Search for the cell housing the specified text and yield its [x, y] center coordinate. 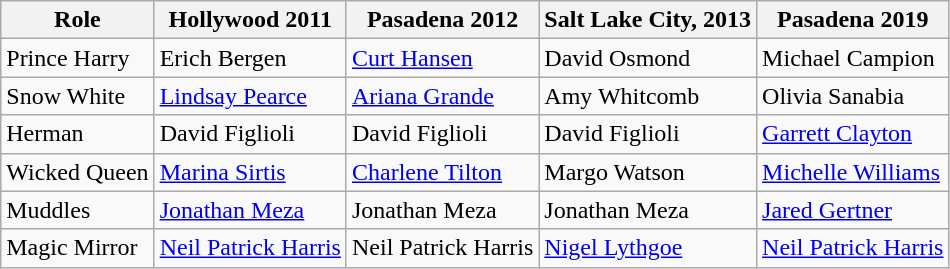
Prince Harry [78, 58]
Jared Gertner [853, 210]
Snow White [78, 96]
Charlene Tilton [442, 172]
Marina Sirtis [250, 172]
Muddles [78, 210]
Hollywood 2011 [250, 20]
Salt Lake City, 2013 [648, 20]
Michelle Williams [853, 172]
Role [78, 20]
Michael Campion [853, 58]
David Osmond [648, 58]
Nigel Lythgoe [648, 248]
Amy Whitcomb [648, 96]
Pasadena 2019 [853, 20]
Garrett Clayton [853, 134]
Wicked Queen [78, 172]
Magic Mirror [78, 248]
Ariana Grande [442, 96]
Curt Hansen [442, 58]
Erich Bergen [250, 58]
Pasadena 2012 [442, 20]
Margo Watson [648, 172]
Herman [78, 134]
Olivia Sanabia [853, 96]
Lindsay Pearce [250, 96]
